For the text-containing cell, return its midpoint in [x, y] coordinate format. 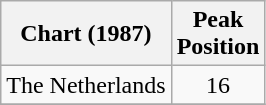
The Netherlands [86, 85]
16 [218, 85]
PeakPosition [218, 34]
Chart (1987) [86, 34]
